Provide the [X, Y] coordinate of the cell's center where the given text is located.  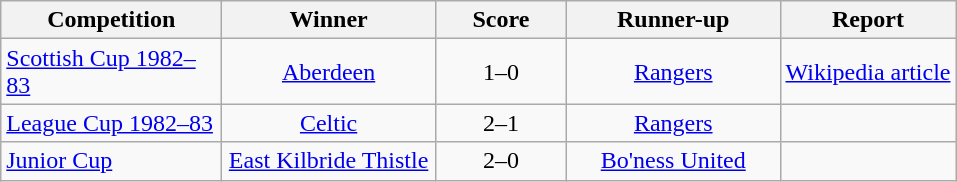
Bo'ness United [673, 161]
East Kilbride Thistle [329, 161]
Competition [112, 20]
Runner-up [673, 20]
1–0 [500, 72]
Scottish Cup 1982–83 [112, 72]
Wikipedia article [868, 72]
Winner [329, 20]
Score [500, 20]
2–1 [500, 123]
Report [868, 20]
League Cup 1982–83 [112, 123]
Aberdeen [329, 72]
Celtic [329, 123]
2–0 [500, 161]
Junior Cup [112, 161]
